From the cell containing the given text, extract its center point as (X, Y) coordinate. 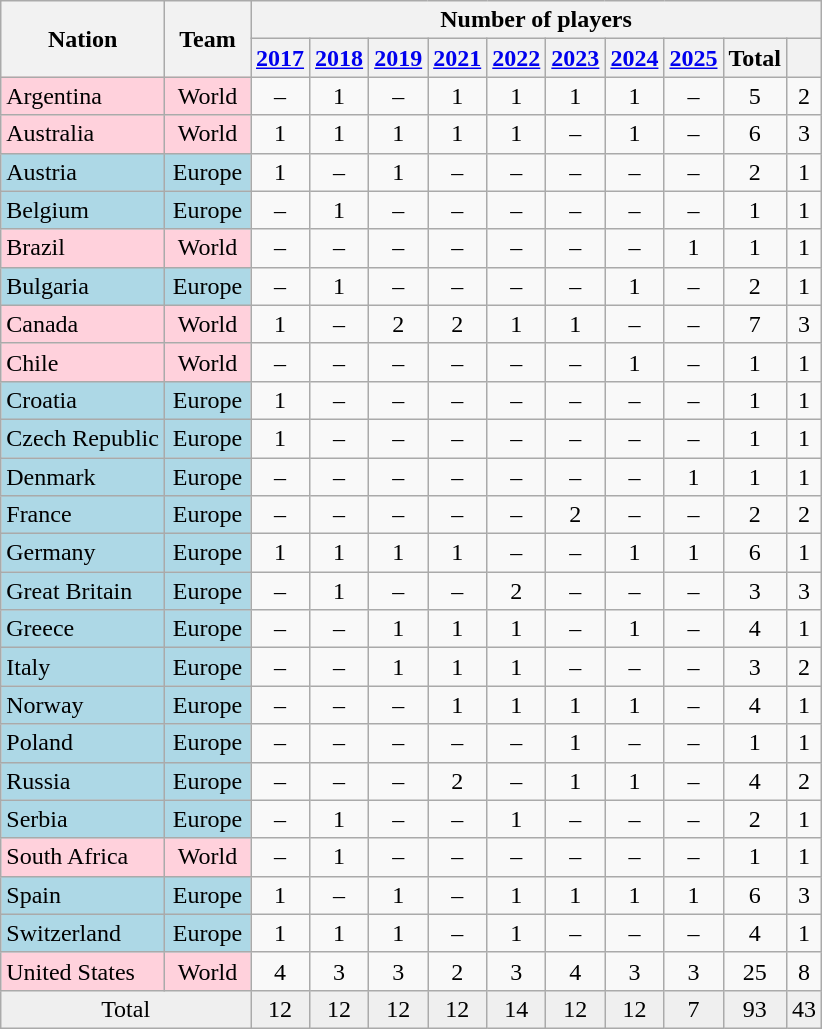
Argentina (83, 96)
Norway (83, 705)
United States (83, 971)
14 (516, 1009)
2018 (340, 58)
Australia (83, 134)
93 (755, 1009)
Poland (83, 743)
Croatia (83, 400)
Brazil (83, 248)
43 (804, 1009)
Italy (83, 667)
2019 (398, 58)
2024 (634, 58)
Czech Republic (83, 438)
Number of players (536, 20)
8 (804, 971)
Greece (83, 629)
France (83, 515)
Nation (83, 39)
Canada (83, 324)
Serbia (83, 819)
Team (207, 39)
Russia (83, 781)
25 (755, 971)
5 (755, 96)
South Africa (83, 857)
Chile (83, 362)
Belgium (83, 210)
Germany (83, 553)
2017 (280, 58)
2022 (516, 58)
2025 (694, 58)
Austria (83, 172)
Switzerland (83, 933)
2023 (576, 58)
Great Britain (83, 591)
Spain (83, 895)
Bulgaria (83, 286)
Denmark (83, 477)
2021 (458, 58)
